Locate the cell with the specified text and output its (x, y) center coordinate. 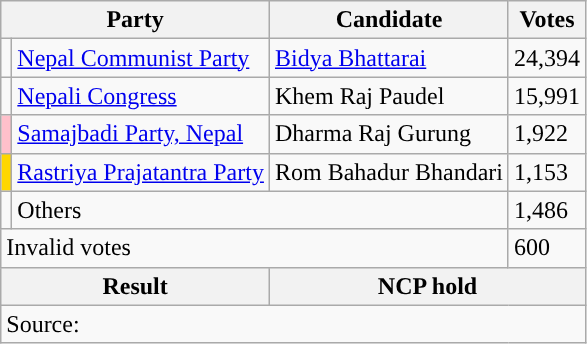
Result (136, 286)
15,991 (546, 96)
Nepali Congress (141, 96)
Others (260, 210)
600 (546, 248)
Samajbadi Party, Nepal (141, 134)
Rom Bahadur Bhandari (388, 172)
Khem Raj Paudel (388, 96)
1,153 (546, 172)
24,394 (546, 58)
Votes (546, 20)
Candidate (388, 20)
Invalid votes (255, 248)
1,922 (546, 134)
Nepal Communist Party (141, 58)
Source: (294, 324)
Bidya Bhattarai (388, 58)
NCP hold (427, 286)
Party (136, 20)
Dharma Raj Gurung (388, 134)
1,486 (546, 210)
Rastriya Prajatantra Party (141, 172)
